Locate the cell with the specified text and output its [X, Y] center coordinate. 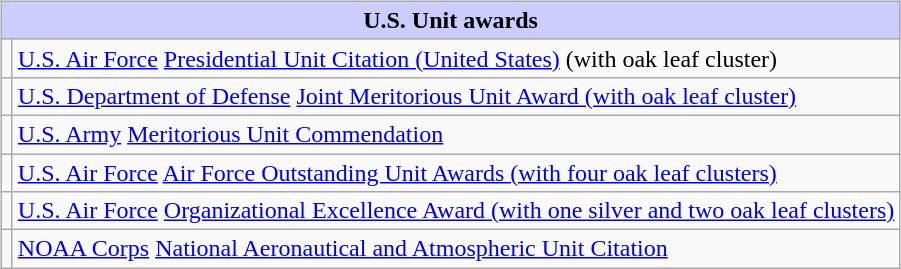
U.S. Air Force Presidential Unit Citation (United States) (with oak leaf cluster) [456, 58]
NOAA Corps National Aeronautical and Atmospheric Unit Citation [456, 249]
U.S. Unit awards [450, 20]
U.S. Air Force Organizational Excellence Award (with one silver and two oak leaf clusters) [456, 211]
U.S. Army Meritorious Unit Commendation [456, 134]
U.S. Department of Defense Joint Meritorious Unit Award (with oak leaf cluster) [456, 96]
U.S. Air Force Air Force Outstanding Unit Awards (with four oak leaf clusters) [456, 173]
